Return the [X, Y] coordinate for the center point of the cell that contains the specified text.  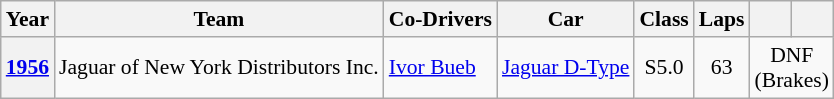
Co-Drivers [440, 19]
Year [28, 19]
Car [566, 19]
63 [722, 68]
Team [219, 19]
Jaguar of New York Distributors Inc. [219, 68]
DNF(Brakes) [792, 68]
Jaguar D-Type [566, 68]
1956 [28, 68]
Ivor Bueb [440, 68]
S5.0 [664, 68]
Laps [722, 19]
Class [664, 19]
